Capture the cell that displays the provided text and extract its [X, Y] central coordinate. 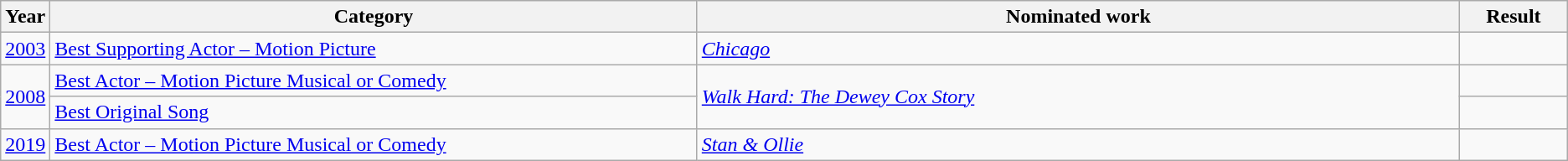
2003 [25, 49]
2019 [25, 144]
2008 [25, 96]
Category [374, 17]
Best Supporting Actor – Motion Picture [374, 49]
Chicago [1078, 49]
Walk Hard: The Dewey Cox Story [1078, 96]
Result [1514, 17]
Nominated work [1078, 17]
Year [25, 17]
Stan & Ollie [1078, 144]
Best Original Song [374, 112]
